Pinpoint the cell where the given text exists, returning its [X, Y] midpoint coordinate. 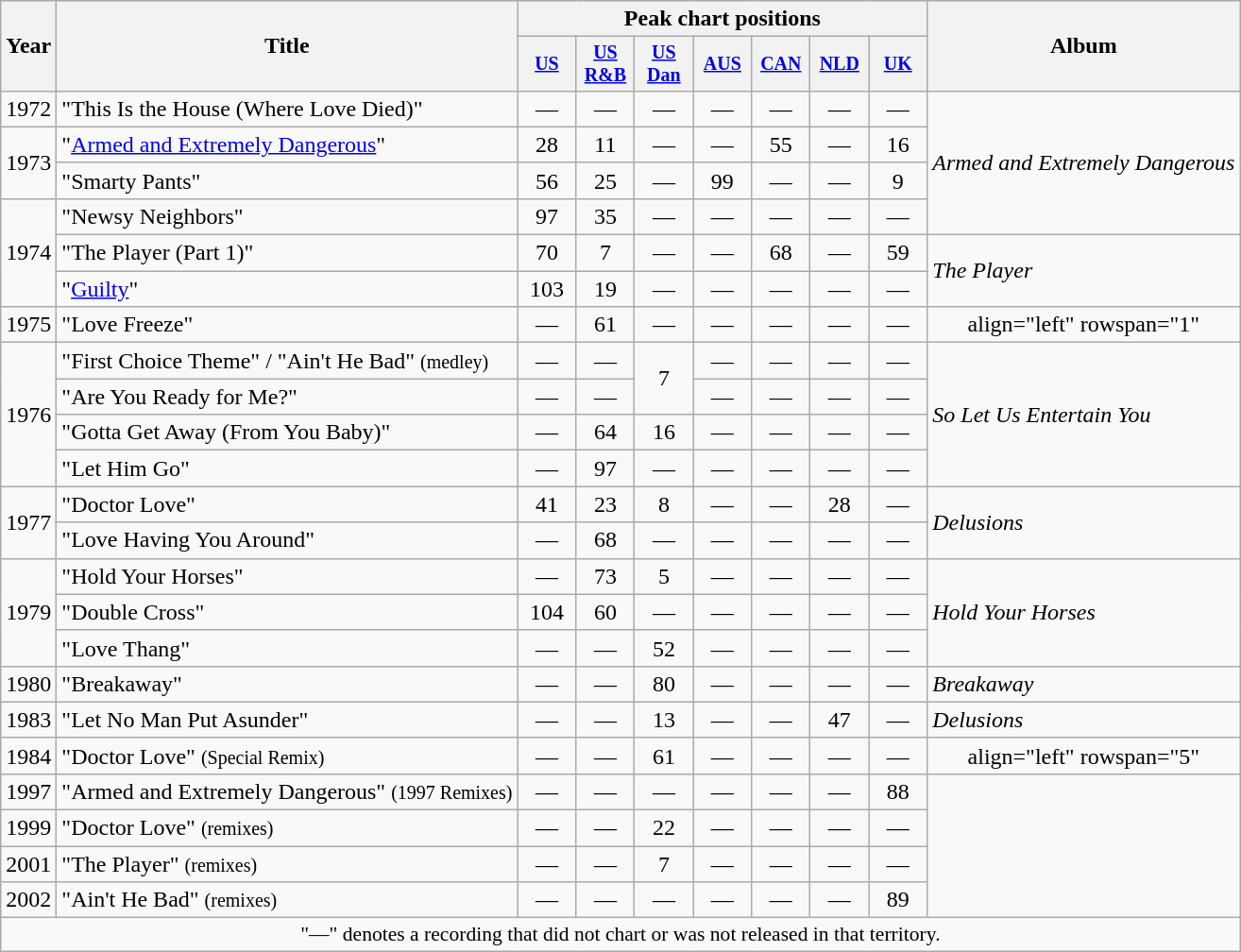
"Gotta Get Away (From You Baby)" [287, 433]
99 [722, 180]
2002 [28, 900]
1999 [28, 828]
1980 [28, 684]
47 [840, 720]
Title [287, 46]
align="left" rowspan="5" [1084, 756]
align="left" rowspan="1" [1084, 325]
35 [605, 216]
So Let Us Entertain You [1084, 415]
"Love Freeze" [287, 325]
"Love Thang" [287, 648]
22 [664, 828]
Album [1084, 46]
2001 [28, 864]
USDan [664, 64]
"Let No Man Put Asunder" [287, 720]
1983 [28, 720]
"Are You Ready for Me?" [287, 397]
1984 [28, 756]
1973 [28, 162]
103 [547, 289]
Peak chart positions [722, 19]
"The Player (Part 1)" [287, 253]
"Let Him Go" [287, 468]
"Newsy Neighbors" [287, 216]
52 [664, 648]
25 [605, 180]
"Doctor Love" (Special Remix) [287, 756]
1976 [28, 415]
1972 [28, 109]
9 [898, 180]
"Ain't He Bad" (remixes) [287, 900]
1979 [28, 612]
NLD [840, 64]
Armed and Extremely Dangerous [1084, 162]
1997 [28, 791]
55 [781, 144]
AUS [722, 64]
11 [605, 144]
64 [605, 433]
Breakaway [1084, 684]
USR&B [605, 64]
"Double Cross" [287, 612]
"—" denotes a recording that did not chart or was not released in that territory. [620, 935]
80 [664, 684]
UK [898, 64]
"Doctor Love" [287, 504]
"This Is the House (Where Love Died)" [287, 109]
59 [898, 253]
13 [664, 720]
104 [547, 612]
"Doctor Love" (remixes) [287, 828]
"Guilty" [287, 289]
"First Choice Theme" / "Ain't He Bad" (medley) [287, 361]
89 [898, 900]
US [547, 64]
60 [605, 612]
"The Player" (remixes) [287, 864]
"Breakaway" [287, 684]
"Armed and Extremely Dangerous" (1997 Remixes) [287, 791]
88 [898, 791]
"Smarty Pants" [287, 180]
1975 [28, 325]
"Armed and Extremely Dangerous" [287, 144]
1974 [28, 252]
41 [547, 504]
19 [605, 289]
CAN [781, 64]
23 [605, 504]
56 [547, 180]
8 [664, 504]
1977 [28, 522]
"Hold Your Horses" [287, 576]
The Player [1084, 271]
5 [664, 576]
"Love Having You Around" [287, 540]
70 [547, 253]
Hold Your Horses [1084, 612]
Year [28, 46]
73 [605, 576]
